Scan for the cell matching the given text and deliver its (x, y) coordinate at center. 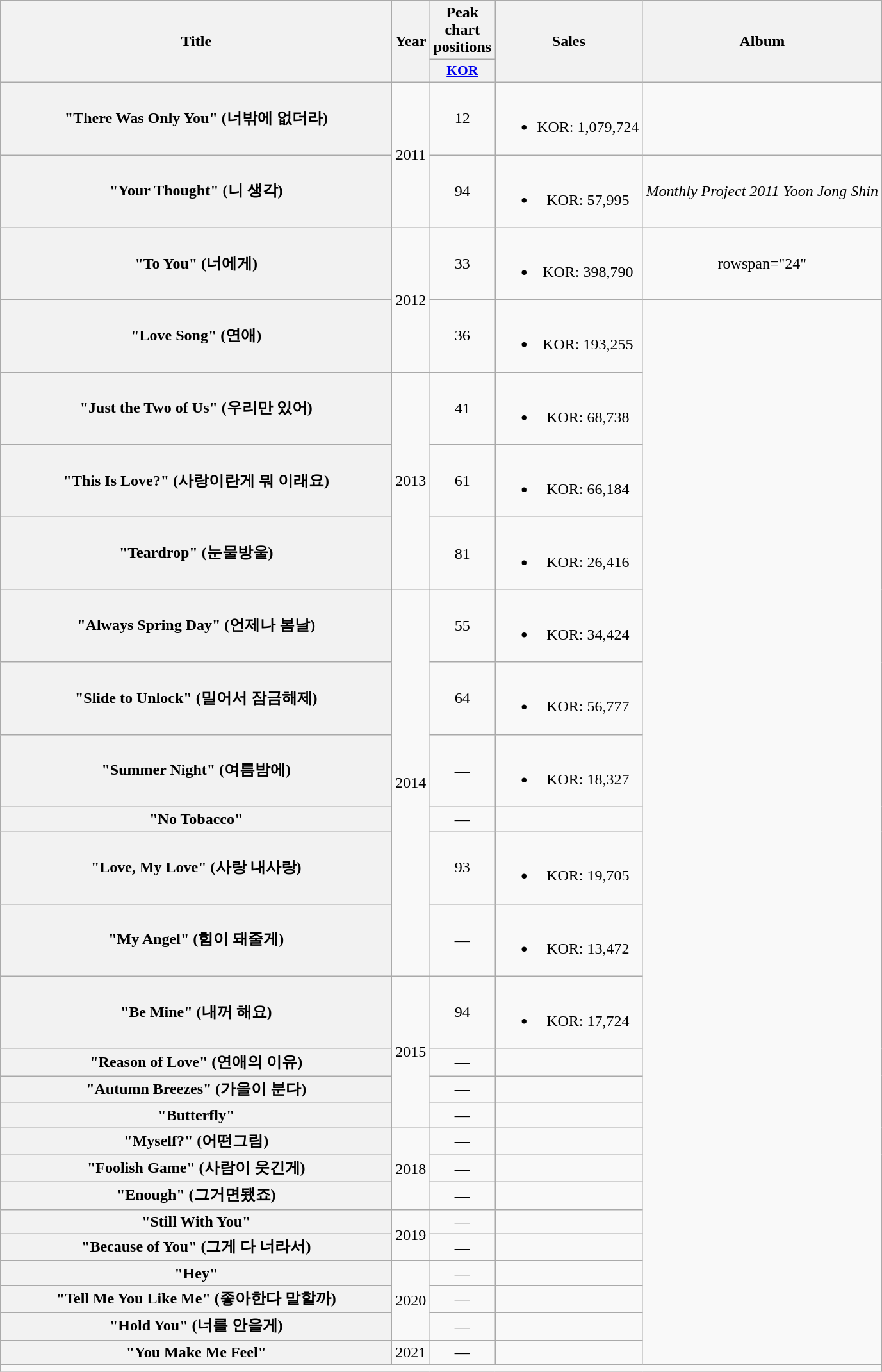
Album (762, 42)
2014 (411, 783)
"Foolish Game" (사람이 웃긴게) (196, 1169)
"Be Mine" (내꺼 해요) (196, 1012)
KOR: 26,416 (569, 554)
2020 (411, 1301)
2015 (411, 1052)
KOR: 68,738 (569, 409)
"You Make Me Feel" (196, 1352)
"To You" (너에게) (196, 264)
Year (411, 42)
"Butterfly" (196, 1115)
KOR: 56,777 (569, 698)
"Still With You" (196, 1221)
KOR: 18,327 (569, 770)
93 (462, 868)
"No Tobacco" (196, 819)
"Slide to Unlock" (밀어서 잠금해제) (196, 698)
"Hold You" (너를 안을게) (196, 1327)
"Teardrop" (눈물방울) (196, 554)
61 (462, 481)
Title (196, 42)
2013 (411, 481)
33 (462, 264)
KOR: 66,184 (569, 481)
"Because of You" (그게 다 너라서) (196, 1247)
rowspan="24" (762, 264)
KOR: 193,255 (569, 336)
"Reason of Love" (연애의 이유) (196, 1062)
KOR: 13,472 (569, 939)
KOR (462, 71)
KOR: 34,424 (569, 625)
KOR: 17,724 (569, 1012)
64 (462, 698)
KOR: 1,079,724 (569, 118)
2011 (411, 154)
Monthly Project 2011 Yoon Jong Shin (762, 191)
KOR: 19,705 (569, 868)
"Hey" (196, 1273)
"Autumn Breezes" (가을이 분다) (196, 1089)
"Summer Night" (여름밤에) (196, 770)
"Love Song" (연애) (196, 336)
2021 (411, 1352)
2012 (411, 300)
KOR: 57,995 (569, 191)
KOR: 398,790 (569, 264)
81 (462, 554)
55 (462, 625)
"Your Thought" (니 생각) (196, 191)
"My Angel" (힘이 돼줄게) (196, 939)
12 (462, 118)
"This Is Love?" (사랑이란게 뭐 이래요) (196, 481)
2018 (411, 1169)
"Love, My Love" (사랑 내사랑) (196, 868)
"Tell Me You Like Me" (좋아한다 말할까) (196, 1300)
2019 (411, 1236)
Sales (569, 42)
"Just the Two of Us" (우리만 있어) (196, 409)
Peak chart positions (462, 30)
"Always Spring Day" (언제나 봄날) (196, 625)
"Enough" (그거면됐죠) (196, 1196)
36 (462, 336)
41 (462, 409)
"There Was Only You" (너밖에 없더라) (196, 118)
"Myself?" (어떤그림) (196, 1142)
